Output the [x, y] coordinate of the center of the cell containing the given text.  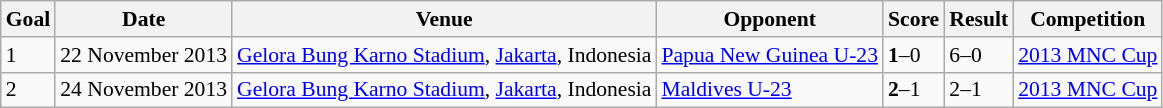
1–0 [914, 55]
Competition [1088, 19]
1 [28, 55]
Maldives U-23 [770, 90]
Score [914, 19]
Date [144, 19]
24 November 2013 [144, 90]
Opponent [770, 19]
2 [28, 90]
Result [978, 19]
22 November 2013 [144, 55]
6–0 [978, 55]
Goal [28, 19]
Venue [444, 19]
Papua New Guinea U-23 [770, 55]
